Return [X, Y] of the center of cell containing provided text 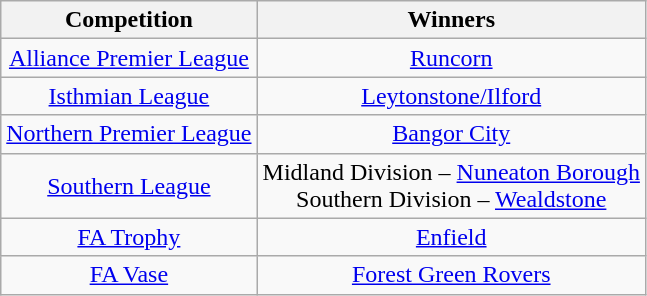
Isthmian League [129, 96]
Enfield [451, 237]
FA Vase [129, 275]
Winners [451, 20]
Competition [129, 20]
Northern Premier League [129, 134]
Forest Green Rovers [451, 275]
Bangor City [451, 134]
Runcorn [451, 58]
Alliance Premier League [129, 58]
FA Trophy [129, 237]
Leytonstone/Ilford [451, 96]
Midland Division – Nuneaton BoroughSouthern Division – Wealdstone [451, 186]
Southern League [129, 186]
